Find where the given text appears and provide that cell's center as (X, Y) coordinate. 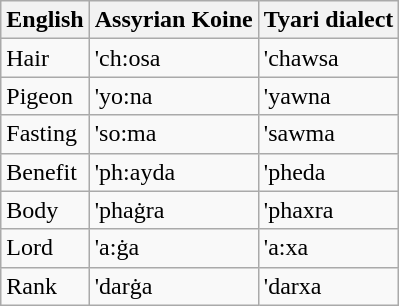
Body (45, 210)
'phaġra (174, 210)
'darġa (174, 286)
'pheda (328, 172)
Fasting (45, 134)
'a:ġa (174, 248)
Lord (45, 248)
'chawsa (328, 58)
Pigeon (45, 96)
Benefit (45, 172)
'ph:ayda (174, 172)
'sawma (328, 134)
'so:ma (174, 134)
'ch:osa (174, 58)
Tyari dialect (328, 20)
English (45, 20)
Rank (45, 286)
'darxa (328, 286)
Assyrian Koine (174, 20)
'yawna (328, 96)
'a:xa (328, 248)
'phaxra (328, 210)
'yo:na (174, 96)
Hair (45, 58)
